Find where the given text appears and provide that cell's center as [x, y] coordinate. 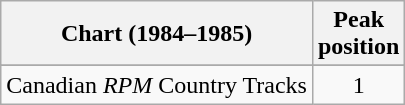
Chart (1984–1985) [157, 34]
Peakposition [358, 34]
Canadian RPM Country Tracks [157, 85]
1 [358, 85]
